Identify which cell holds the provided text, then report its [x, y] central coordinate. 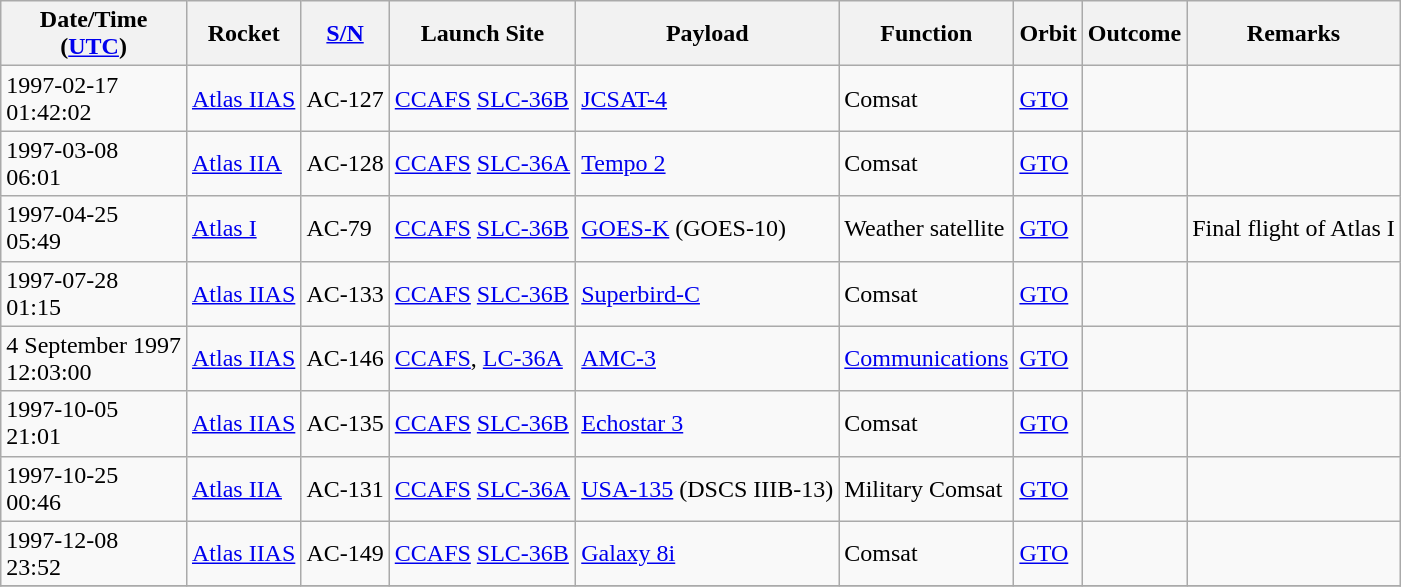
Rocket [243, 34]
1997-02-1701:42:02 [94, 98]
4 September 199712:03:00 [94, 358]
AC-135 [345, 424]
AC-149 [345, 554]
Military Comsat [926, 488]
CCAFS, LC-36A [482, 358]
JCSAT-4 [708, 98]
Tempo 2 [708, 164]
Galaxy 8i [708, 554]
Launch Site [482, 34]
1997-10-0521:01 [94, 424]
Weather satellite [926, 228]
Date/Time(UTC) [94, 34]
1997-04-2505:49 [94, 228]
AC-79 [345, 228]
Outcome [1134, 34]
1997-03-0806:01 [94, 164]
Atlas I [243, 228]
USA-135 (DSCS IIIB-13) [708, 488]
AC-127 [345, 98]
Function [926, 34]
AC-133 [345, 294]
1997-07-2801:15 [94, 294]
Superbird-C [708, 294]
GOES-K (GOES-10) [708, 228]
Remarks [1294, 34]
Final flight of Atlas I [1294, 228]
Orbit [1048, 34]
1997-12-0823:52 [94, 554]
Communications [926, 358]
AC-128 [345, 164]
Echostar 3 [708, 424]
S/N [345, 34]
AC-146 [345, 358]
AMC-3 [708, 358]
Payload [708, 34]
1997-10-2500:46 [94, 488]
AC-131 [345, 488]
